Find where the given text appears and provide that cell's center as [X, Y] coordinate. 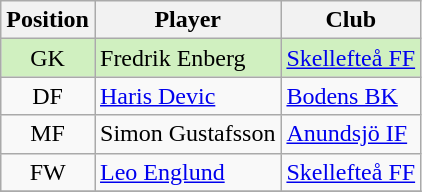
Bodens BK [351, 96]
GK [48, 58]
MF [48, 134]
Leo Englund [187, 172]
FW [48, 172]
Club [351, 20]
Haris Devic [187, 96]
Player [187, 20]
Fredrik Enberg [187, 58]
Simon Gustafsson [187, 134]
Anundsjö IF [351, 134]
DF [48, 96]
Position [48, 20]
